Scan for the cell matching the given text and deliver its (x, y) coordinate at center. 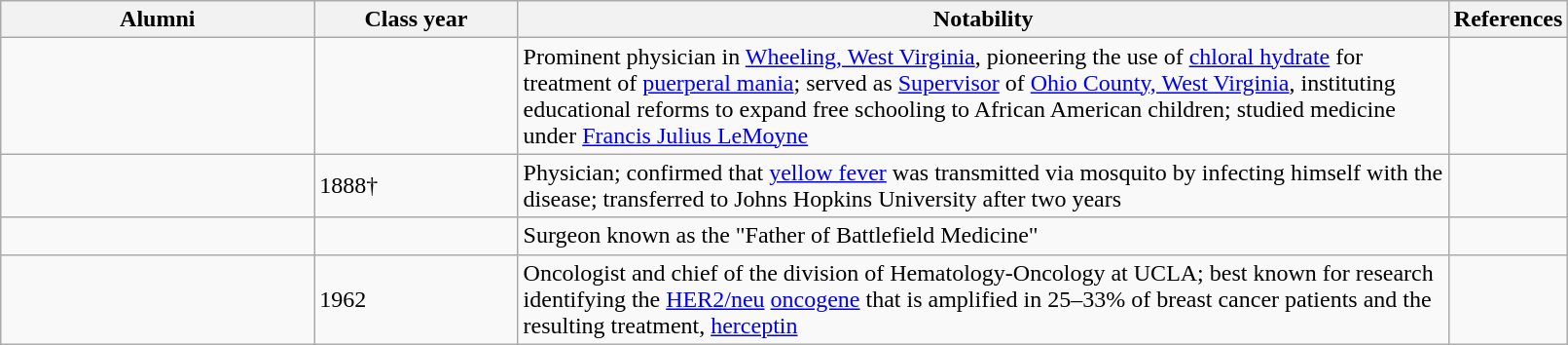
Surgeon known as the "Father of Battlefield Medicine" (983, 236)
1962 (417, 299)
References (1509, 19)
Class year (417, 19)
1888† (417, 185)
Alumni (158, 19)
Notability (983, 19)
